Identify which cell holds the provided text, then report its (x, y) central coordinate. 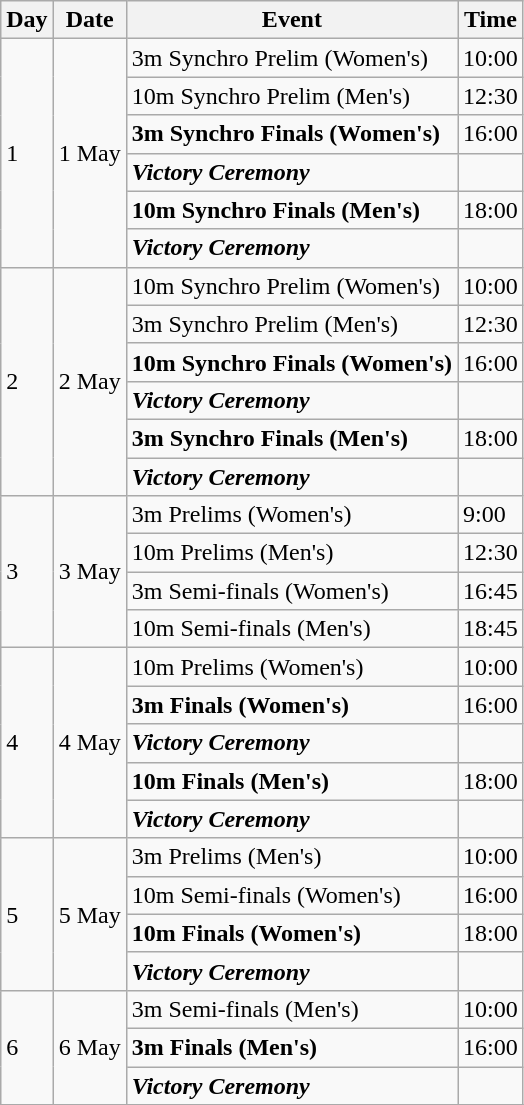
10m Prelims (Women's) (292, 667)
6 (27, 1047)
4 (27, 743)
10m Semi-finals (Men's) (292, 629)
10m Prelims (Men's) (292, 553)
5 May (90, 914)
10m Finals (Women's) (292, 933)
3 May (90, 572)
10m Synchro Prelim (Women's) (292, 286)
1 (27, 153)
3m Synchro Finals (Women's) (292, 134)
Event (292, 20)
3m Synchro Finals (Men's) (292, 438)
5 (27, 914)
3m Prelims (Men's) (292, 857)
10m Semi-finals (Women's) (292, 895)
3m Semi-finals (Men's) (292, 1009)
9:00 (491, 515)
16:45 (491, 591)
10m Synchro Finals (Women's) (292, 362)
10m Synchro Prelim (Men's) (292, 96)
2 May (90, 381)
3 (27, 572)
18:45 (491, 629)
Day (27, 20)
3m Semi-finals (Women's) (292, 591)
2 (27, 381)
3m Prelims (Women's) (292, 515)
Date (90, 20)
3m Finals (Women's) (292, 705)
10m Synchro Finals (Men's) (292, 210)
1 May (90, 153)
10m Finals (Men's) (292, 781)
3m Finals (Men's) (292, 1047)
Time (491, 20)
4 May (90, 743)
3m Synchro Prelim (Women's) (292, 58)
6 May (90, 1047)
3m Synchro Prelim (Men's) (292, 324)
